Pinpoint the cell where the given text exists, returning its (X, Y) midpoint coordinate. 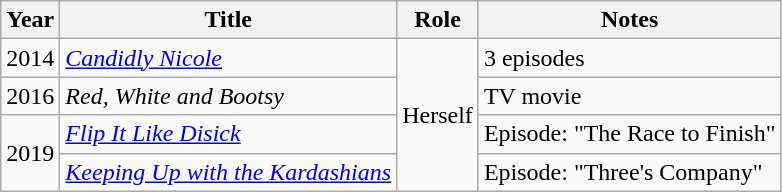
Candidly Nicole (228, 58)
Year (30, 20)
Title (228, 20)
Herself (438, 115)
TV movie (630, 96)
Episode: "Three's Company" (630, 172)
2016 (30, 96)
Keeping Up with the Kardashians (228, 172)
2014 (30, 58)
Red, White and Bootsy (228, 96)
Flip It Like Disick (228, 134)
2019 (30, 153)
Notes (630, 20)
3 episodes (630, 58)
Episode: "The Race to Finish" (630, 134)
Role (438, 20)
